Determine the (x, y) coordinate at the center of the cell enclosing the given text.  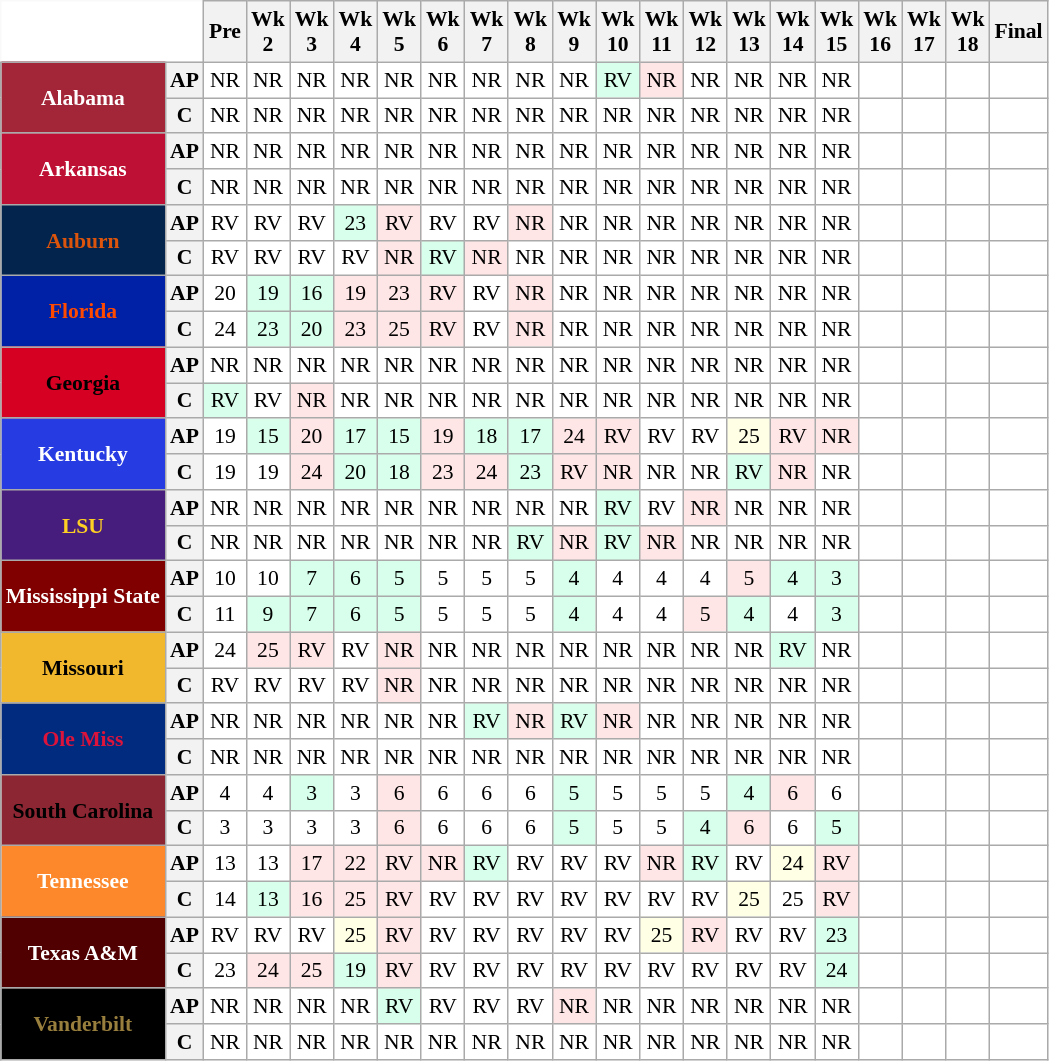
22 (355, 864)
Wk9 (574, 32)
Wk18 (968, 32)
Wk10 (618, 32)
Wk16 (880, 32)
11 (225, 615)
Wk7 (487, 32)
Wk15 (837, 32)
Wk4 (355, 32)
Wk13 (749, 32)
Ole Miss (83, 740)
Final (1019, 32)
Wk2 (268, 32)
Arkansas (83, 170)
Vanderbilt (83, 1024)
14 (225, 900)
Wk6 (443, 32)
Wk17 (924, 32)
Florida (83, 312)
LSU (83, 526)
Georgia (83, 382)
Texas A&M (83, 952)
Wk12 (705, 32)
Missouri (83, 668)
Auburn (83, 240)
Pre (225, 32)
Kentucky (83, 454)
Mississippi State (83, 596)
Alabama (83, 98)
Tennessee (83, 882)
9 (268, 615)
Wk8 (530, 32)
Wk5 (399, 32)
South Carolina (83, 810)
Wk14 (793, 32)
Wk11 (662, 32)
Wk3 (312, 32)
